Locate the cell with the specified text and output its (x, y) center coordinate. 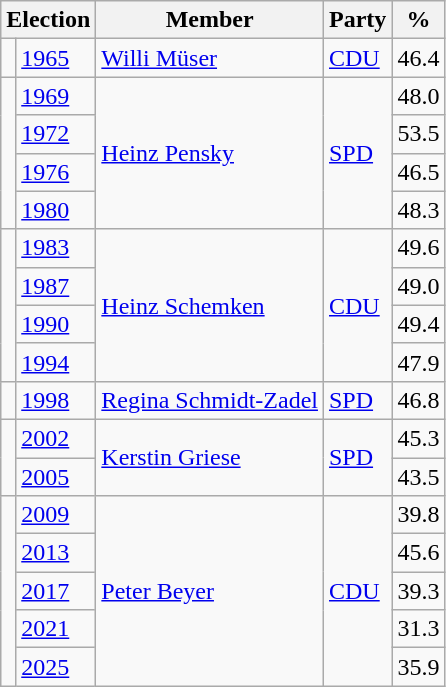
39.8 (418, 515)
45.3 (418, 438)
47.9 (418, 362)
1972 (56, 134)
Heinz Schemken (210, 305)
49.4 (418, 324)
1994 (56, 362)
2021 (56, 629)
2005 (56, 477)
Election (48, 20)
% (418, 20)
1987 (56, 286)
39.3 (418, 591)
45.6 (418, 553)
Peter Beyer (210, 591)
Kerstin Griese (210, 457)
1969 (56, 96)
Party (357, 20)
35.9 (418, 667)
43.5 (418, 477)
Heinz Pensky (210, 153)
46.8 (418, 400)
1965 (56, 58)
Member (210, 20)
2013 (56, 553)
1983 (56, 248)
2025 (56, 667)
1990 (56, 324)
2002 (56, 438)
48.3 (418, 210)
Regina Schmidt-Zadel (210, 400)
48.0 (418, 96)
46.5 (418, 172)
1980 (56, 210)
2017 (56, 591)
53.5 (418, 134)
2009 (56, 515)
1976 (56, 172)
Willi Müser (210, 58)
46.4 (418, 58)
49.6 (418, 248)
1998 (56, 400)
31.3 (418, 629)
49.0 (418, 286)
